Detect which cell encompasses the target text, then output its (x, y) center coordinate. 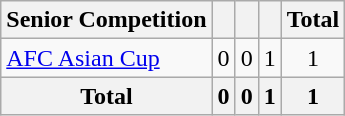
AFC Asian Cup (106, 58)
Senior Competition (106, 20)
